Return [x, y] of the center of cell containing provided text 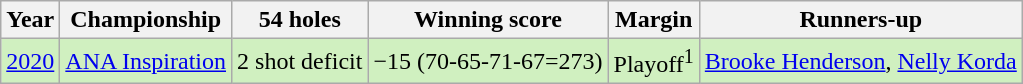
Winning score [488, 20]
Brooke Henderson, Nelly Korda [860, 62]
ANA Inspiration [146, 62]
Year [30, 20]
Playoff1 [654, 62]
2 shot deficit [300, 62]
Championship [146, 20]
54 holes [300, 20]
Margin [654, 20]
Runners-up [860, 20]
−15 (70-65-71-67=273) [488, 62]
2020 [30, 62]
